Provide the [x, y] coordinate of the cell's center where the given text is located.  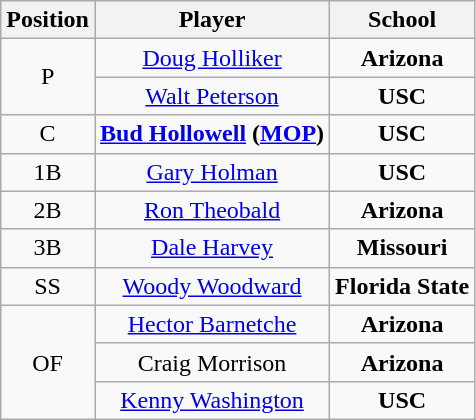
Player [212, 20]
Position [48, 20]
School [402, 20]
OF [48, 362]
Gary Holman [212, 172]
SS [48, 286]
Woody Woodward [212, 286]
Dale Harvey [212, 248]
Walt Peterson [212, 96]
Craig Morrison [212, 362]
Hector Barnetche [212, 324]
Bud Hollowell (MOP) [212, 134]
Ron Theobald [212, 210]
2B [48, 210]
Missouri [402, 248]
Kenny Washington [212, 400]
C [48, 134]
3B [48, 248]
Florida State [402, 286]
Doug Holliker [212, 58]
1B [48, 172]
P [48, 77]
